Locate the cell with the specified text and output its [x, y] center coordinate. 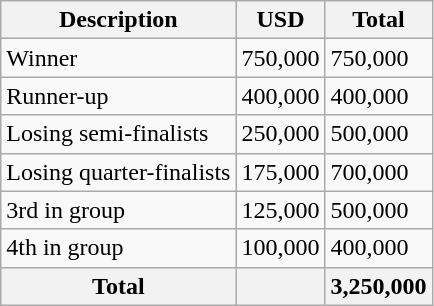
4th in group [118, 248]
Losing quarter-finalists [118, 172]
3rd in group [118, 210]
Description [118, 20]
USD [280, 20]
Runner-up [118, 96]
100,000 [280, 248]
Winner [118, 58]
700,000 [378, 172]
125,000 [280, 210]
Losing semi-finalists [118, 134]
3,250,000 [378, 286]
175,000 [280, 172]
250,000 [280, 134]
